For the text-containing cell, return its midpoint in (x, y) coordinate format. 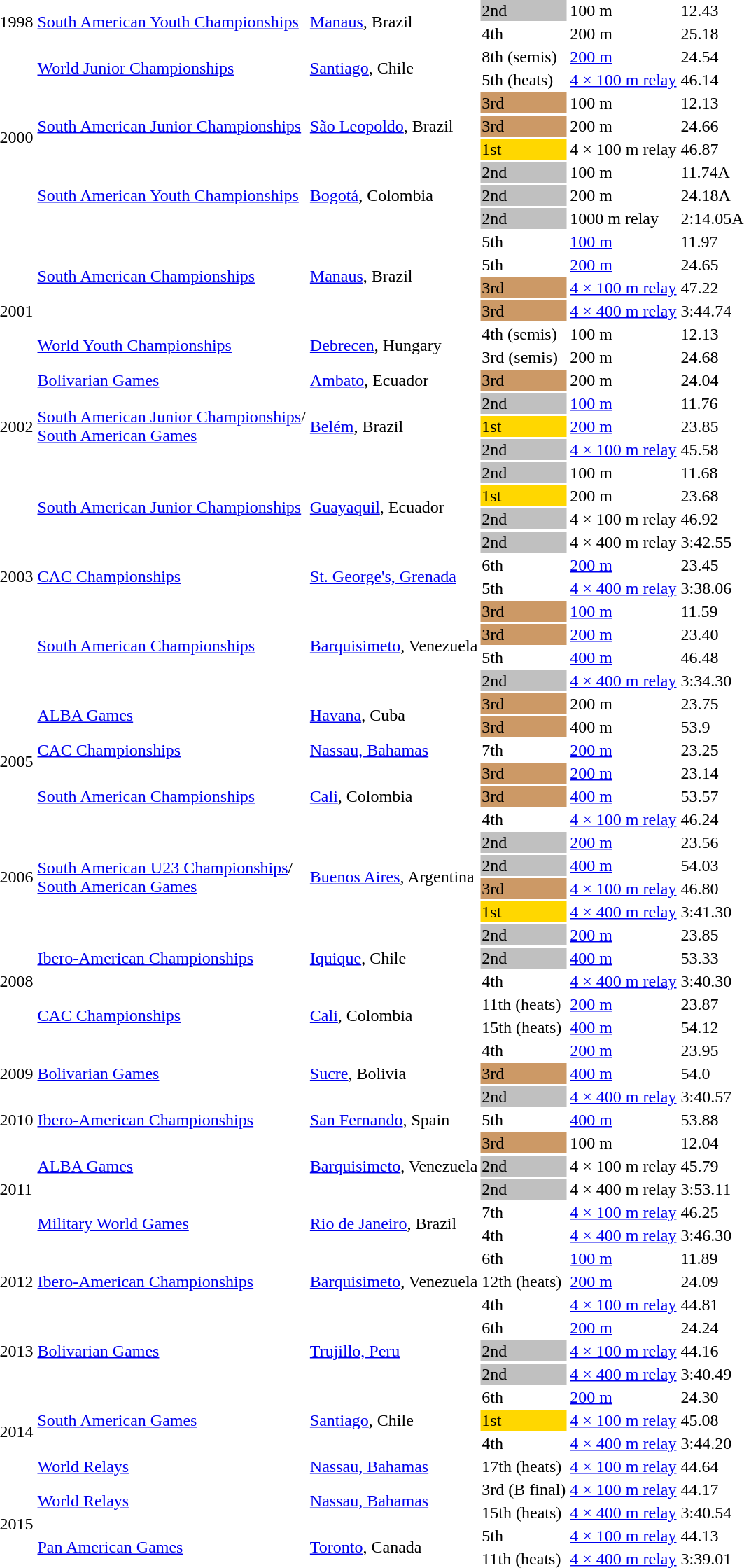
Guayaquil, Ecuador (393, 507)
Trujillo, Peru (393, 1351)
17th (heats) (524, 1466)
Bogotá, Colombia (393, 195)
Military World Games (171, 1224)
Belém, Brazil (393, 426)
Buenos Aires, Argentina (393, 877)
World Youth Championships (171, 346)
World Junior Championships (171, 69)
5th (heats) (524, 80)
São Leopoldo, Brazil (393, 126)
11th (heats) (524, 1004)
Havana, Cuba (393, 716)
8th (semis) (524, 57)
South American Games (171, 1420)
South American U23 Championships/South American Games (171, 877)
Rio de Janeiro, Brazil (393, 1224)
Iquique, Chile (393, 958)
South American Junior Championships/South American Games (171, 426)
Sucre, Bolivia (393, 1074)
Ambato, Ecuador (393, 380)
4th (semis) (524, 334)
3rd (B final) (524, 1490)
12th (heats) (524, 1282)
St. George's, Grenada (393, 577)
Debrecen, Hungary (393, 346)
1000 m relay (623, 218)
3rd (semis) (524, 357)
San Fernando, Spain (393, 1120)
